Pinpoint the cell where the given text exists, returning its (x, y) midpoint coordinate. 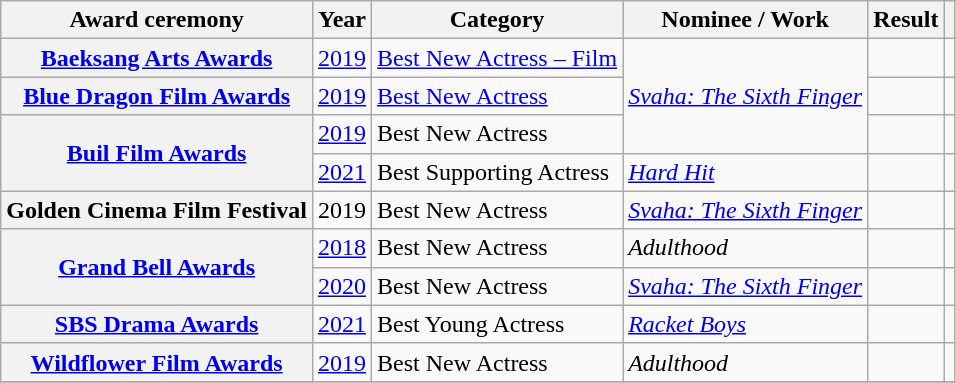
Nominee / Work (746, 20)
2020 (342, 286)
Buil Film Awards (157, 153)
Hard Hit (746, 172)
Golden Cinema Film Festival (157, 210)
Wildflower Film Awards (157, 362)
Result (906, 20)
SBS Drama Awards (157, 324)
Best New Actress – Film (498, 58)
Year (342, 20)
Best Young Actress (498, 324)
Blue Dragon Film Awards (157, 96)
Best Supporting Actress (498, 172)
2018 (342, 248)
Baeksang Arts Awards (157, 58)
Award ceremony (157, 20)
Category (498, 20)
Racket Boys (746, 324)
Grand Bell Awards (157, 267)
